Scan for the cell matching the given text and deliver its [x, y] coordinate at center. 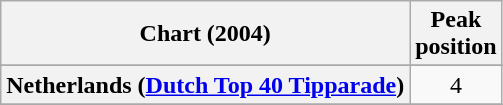
4 [456, 85]
Peakposition [456, 34]
Chart (2004) [206, 34]
Netherlands (Dutch Top 40 Tipparade) [206, 85]
